Return the (X, Y) coordinate for the center point of the cell that contains the specified text.  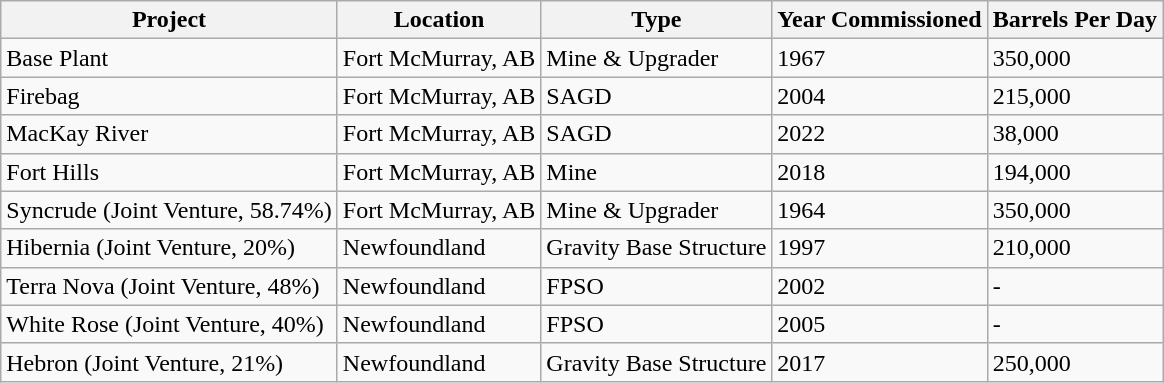
Type (656, 20)
38,000 (1074, 134)
1967 (880, 58)
Mine (656, 172)
2002 (880, 286)
Hibernia (Joint Venture, 20%) (170, 248)
Syncrude (Joint Venture, 58.74%) (170, 210)
210,000 (1074, 248)
MacKay River (170, 134)
Base Plant (170, 58)
Barrels Per Day (1074, 20)
Fort Hills (170, 172)
Project (170, 20)
2018 (880, 172)
Firebag (170, 96)
Hebron (Joint Venture, 21%) (170, 362)
2022 (880, 134)
250,000 (1074, 362)
2004 (880, 96)
Year Commissioned (880, 20)
Terra Nova (Joint Venture, 48%) (170, 286)
Location (439, 20)
White Rose (Joint Venture, 40%) (170, 324)
2017 (880, 362)
194,000 (1074, 172)
2005 (880, 324)
215,000 (1074, 96)
1964 (880, 210)
1997 (880, 248)
